From the cell containing the given text, extract its center point as [X, Y] coordinate. 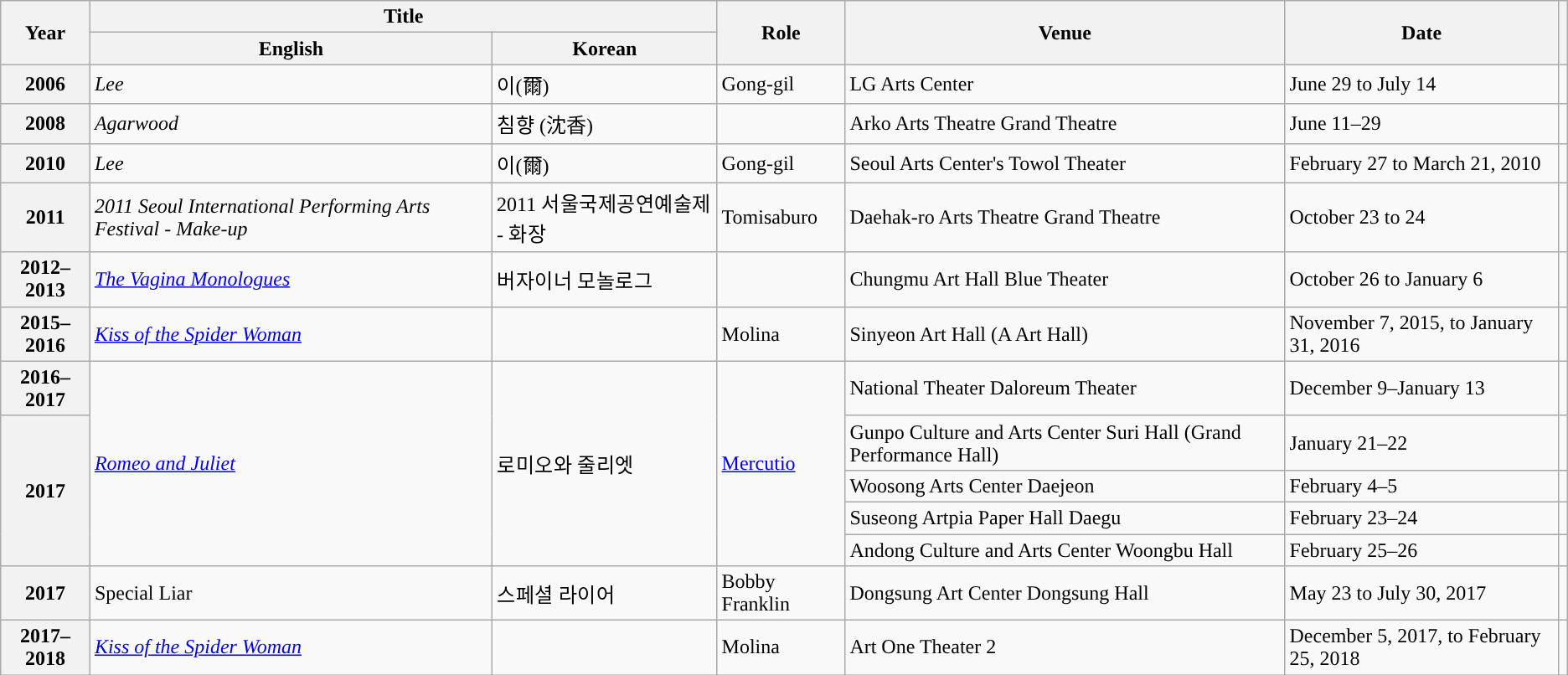
January 21–22 [1421, 442]
Daehak-ro Arts Theatre Grand Theatre [1065, 218]
Dongsung Art Center Dongsung Hall [1065, 593]
2008 [45, 124]
버자이너 모놀로그 [605, 280]
June 29 to July 14 [1421, 84]
October 23 to 24 [1421, 218]
Bobby Franklin [781, 593]
Role [781, 33]
Arko Arts Theatre Grand Theatre [1065, 124]
LG Arts Center [1065, 84]
February 23–24 [1421, 518]
October 26 to January 6 [1421, 280]
2015–2016 [45, 333]
Andong Culture and Arts Center Woongbu Hall [1065, 550]
Korean [605, 49]
December 5, 2017, to February 25, 2018 [1421, 648]
Romeo and Juliet [291, 463]
Art One Theater 2 [1065, 648]
Year [45, 33]
Title [404, 17]
2011 [45, 218]
February 27 to March 21, 2010 [1421, 162]
2012–2013 [45, 280]
June 11–29 [1421, 124]
2006 [45, 84]
The Vagina Monologues [291, 280]
Suseong Artpia Paper Hall Daegu [1065, 518]
February 25–26 [1421, 550]
Agarwood [291, 124]
Woosong Arts Center Daejeon [1065, 486]
2011 서울국제공연예술제 - 화장 [605, 218]
Seoul Arts Center's Towol Theater [1065, 162]
February 4–5 [1421, 486]
November 7, 2015, to January 31, 2016 [1421, 333]
Chungmu Art Hall Blue Theater [1065, 280]
May 23 to July 30, 2017 [1421, 593]
Gunpo Culture and Arts Center Suri Hall (Grand Performance Hall) [1065, 442]
2011 Seoul International Performing Arts Festival - Make-up [291, 218]
스페셜 라이어 [605, 593]
2010 [45, 162]
Special Liar [291, 593]
Venue [1065, 33]
Mercutio [781, 463]
Tomisaburo [781, 218]
로미오와 줄리엣 [605, 463]
Sinyeon Art Hall (A Art Hall) [1065, 333]
Date [1421, 33]
English [291, 49]
침향 (沈香) [605, 124]
2017–2018 [45, 648]
December 9–January 13 [1421, 389]
National Theater Daloreum Theater [1065, 389]
2016–2017 [45, 389]
